Provide the (X, Y) coordinate of the cell's center where the given text is located.  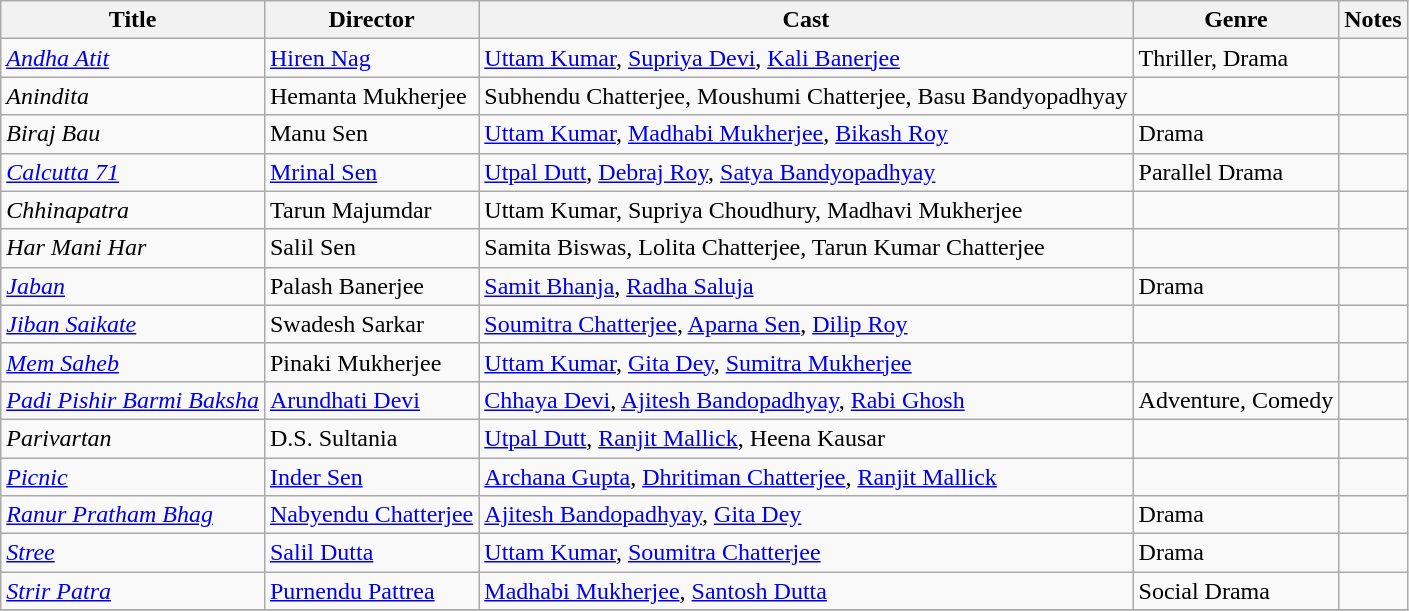
Jiban Saikate (133, 324)
Hemanta Mukherjee (371, 96)
Mem Saheb (133, 362)
Soumitra Chatterjee, Aparna Sen, Dilip Roy (806, 324)
Stree (133, 553)
D.S. Sultania (371, 438)
Padi Pishir Barmi Baksha (133, 400)
Uttam Kumar, Soumitra Chatterjee (806, 553)
Parallel Drama (1236, 172)
Utpal Dutt, Debraj Roy, Satya Bandyopadhyay (806, 172)
Calcutta 71 (133, 172)
Uttam Kumar, Supriya Choudhury, Madhavi Mukherjee (806, 210)
Salil Sen (371, 248)
Parivartan (133, 438)
Strir Patra (133, 591)
Anindita (133, 96)
Palash Banerjee (371, 286)
Har Mani Har (133, 248)
Andha Atit (133, 58)
Subhendu Chatterjee, Moushumi Chatterjee, Basu Bandyopadhyay (806, 96)
Thriller, Drama (1236, 58)
Madhabi Mukherjee, Santosh Dutta (806, 591)
Uttam Kumar, Madhabi Mukherjee, Bikash Roy (806, 134)
Samita Biswas, Lolita Chatterjee, Tarun Kumar Chatterjee (806, 248)
Arundhati Devi (371, 400)
Social Drama (1236, 591)
Director (371, 20)
Ajitesh Bandopadhyay, Gita Dey (806, 515)
Notes (1373, 20)
Chhaya Devi, Ajitesh Bandopadhyay, Rabi Ghosh (806, 400)
Uttam Kumar, Gita Dey, Sumitra Mukherjee (806, 362)
Inder Sen (371, 477)
Title (133, 20)
Salil Dutta (371, 553)
Pinaki Mukherjee (371, 362)
Uttam Kumar, Supriya Devi, Kali Banerjee (806, 58)
Manu Sen (371, 134)
Tarun Majumdar (371, 210)
Hiren Nag (371, 58)
Purnendu Pattrea (371, 591)
Nabyendu Chatterjee (371, 515)
Chhinapatra (133, 210)
Genre (1236, 20)
Ranur Pratham Bhag (133, 515)
Adventure, Comedy (1236, 400)
Swadesh Sarkar (371, 324)
Samit Bhanja, Radha Saluja (806, 286)
Mrinal Sen (371, 172)
Archana Gupta, Dhritiman Chatterjee, Ranjit Mallick (806, 477)
Jaban (133, 286)
Cast (806, 20)
Biraj Bau (133, 134)
Picnic (133, 477)
Utpal Dutt, Ranjit Mallick, Heena Kausar (806, 438)
